Identify which cell holds the provided text, then report its (x, y) central coordinate. 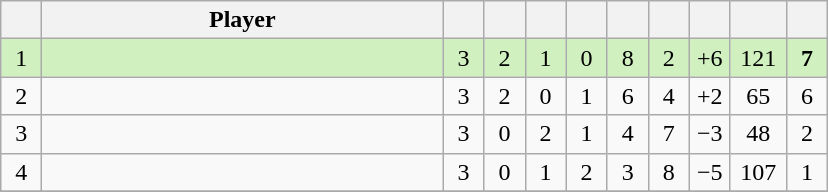
121 (758, 58)
+2 (710, 96)
48 (758, 134)
+6 (710, 58)
107 (758, 172)
−5 (710, 172)
−3 (710, 134)
65 (758, 96)
Player (242, 20)
